Capture the cell that displays the provided text and extract its (X, Y) central coordinate. 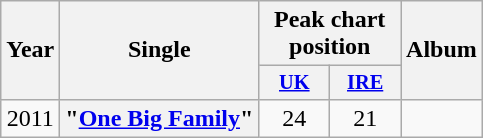
24 (294, 118)
"One Big Family" (160, 118)
UK (294, 83)
21 (366, 118)
Single (160, 50)
Year (30, 50)
IRE (366, 83)
2011 (30, 118)
Peak chart position (330, 34)
Album (442, 50)
